Provide the (x, y) coordinate of the cell's center where the given text is located.  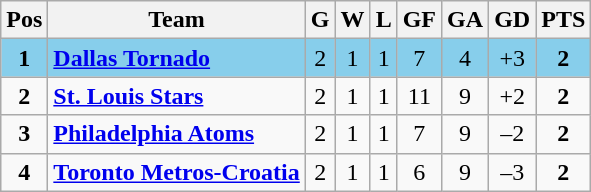
–2 (512, 134)
GD (512, 20)
–3 (512, 172)
Dallas Tornado (176, 58)
W (352, 20)
+3 (512, 58)
Pos (24, 20)
11 (419, 96)
+2 (512, 96)
3 (24, 134)
Toronto Metros-Croatia (176, 172)
G (320, 20)
6 (419, 172)
L (384, 20)
Team (176, 20)
PTS (564, 20)
GA (466, 20)
St. Louis Stars (176, 96)
GF (419, 20)
Philadelphia Atoms (176, 134)
